For the text-containing cell, return its midpoint in (x, y) coordinate format. 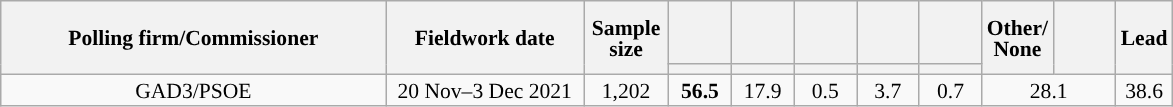
20 Nov–3 Dec 2021 (485, 90)
3.7 (888, 90)
Lead (1144, 38)
Polling firm/Commissioner (194, 38)
56.5 (700, 90)
Fieldwork date (485, 38)
17.9 (762, 90)
Sample size (626, 38)
Other/None (1018, 38)
1,202 (626, 90)
0.5 (826, 90)
38.6 (1144, 90)
0.7 (950, 90)
GAD3/PSOE (194, 90)
28.1 (1049, 90)
